Determine the [X, Y] coordinate at the center of the cell enclosing the given text.  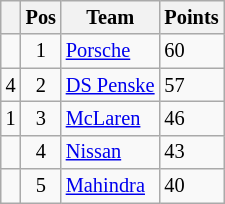
46 [191, 118]
60 [191, 51]
DS Penske [110, 85]
McLaren [110, 118]
5 [41, 186]
Porsche [110, 51]
Points [191, 17]
Mahindra [110, 186]
3 [41, 118]
Team [110, 17]
57 [191, 85]
Pos [41, 17]
43 [191, 152]
Nissan [110, 152]
2 [41, 85]
40 [191, 186]
